Return the [x, y] coordinate for the center point of the cell that contains the specified text.  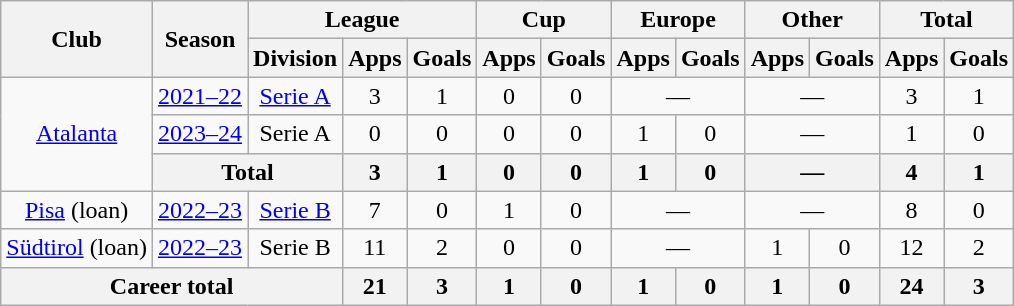
24 [911, 286]
Cup [544, 20]
7 [375, 210]
8 [911, 210]
Other [812, 20]
League [362, 20]
11 [375, 248]
12 [911, 248]
2021–22 [200, 96]
Europe [678, 20]
Pisa (loan) [77, 210]
4 [911, 172]
Division [296, 58]
Career total [172, 286]
Atalanta [77, 134]
Club [77, 39]
21 [375, 286]
Südtirol (loan) [77, 248]
Season [200, 39]
2023–24 [200, 134]
